Scan for the cell matching the given text and deliver its [X, Y] coordinate at center. 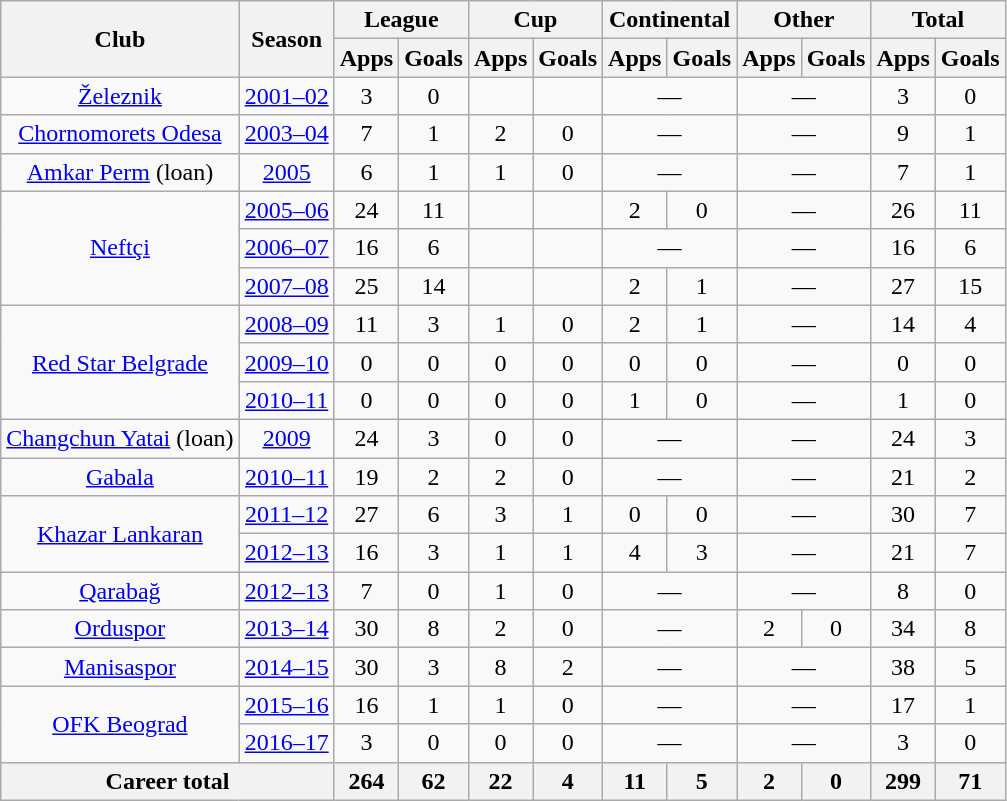
Železnik [120, 96]
2007–08 [286, 286]
Total [938, 20]
League [401, 20]
Other [804, 20]
Neftçi [120, 248]
9 [903, 134]
Qarabağ [120, 591]
26 [903, 210]
Amkar Perm (loan) [120, 172]
Orduspor [120, 629]
2015–16 [286, 705]
34 [903, 629]
25 [366, 286]
71 [970, 781]
Career total [168, 781]
Changchun Yatai (loan) [120, 438]
22 [500, 781]
Continental [670, 20]
Chornomorets Odesa [120, 134]
Gabala [120, 477]
2013–14 [286, 629]
2001–02 [286, 96]
17 [903, 705]
Red Star Belgrade [120, 362]
2009 [286, 438]
2003–04 [286, 134]
Cup [535, 20]
Khazar Lankaran [120, 534]
2008–09 [286, 324]
62 [434, 781]
299 [903, 781]
2006–07 [286, 248]
Club [120, 39]
2009–10 [286, 362]
2005–06 [286, 210]
38 [903, 667]
2014–15 [286, 667]
19 [366, 477]
Season [286, 39]
264 [366, 781]
2016–17 [286, 743]
Manisaspor [120, 667]
2011–12 [286, 515]
15 [970, 286]
OFK Beograd [120, 724]
2005 [286, 172]
